Determine the (x, y) coordinate at the center of the cell enclosing the given text.  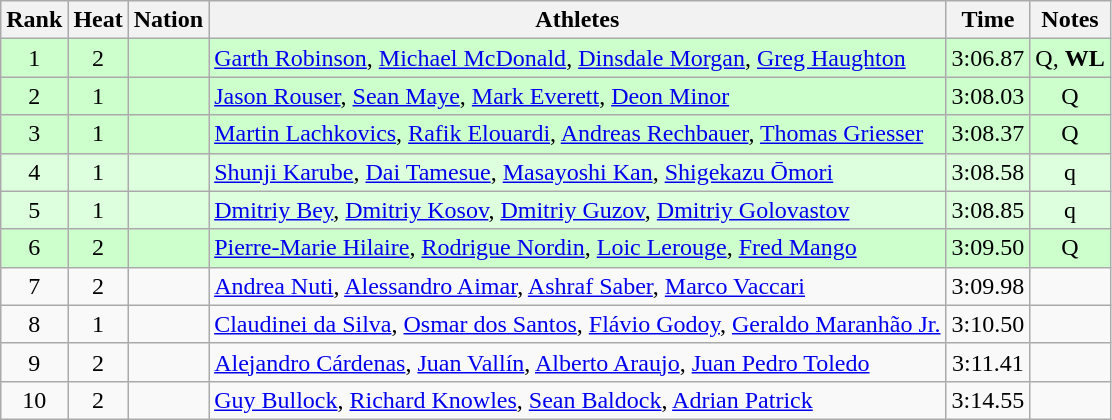
3:10.50 (988, 324)
Notes (1070, 20)
3:09.98 (988, 286)
Alejandro Cárdenas, Juan Vallín, Alberto Araujo, Juan Pedro Toledo (578, 362)
5 (34, 210)
3:06.87 (988, 58)
Martin Lachkovics, Rafik Elouardi, Andreas Rechbauer, Thomas Griesser (578, 134)
3:09.50 (988, 248)
Shunji Karube, Dai Tamesue, Masayoshi Kan, Shigekazu Ōmori (578, 172)
Andrea Nuti, Alessandro Aimar, Ashraf Saber, Marco Vaccari (578, 286)
Time (988, 20)
3:08.85 (988, 210)
3:11.41 (988, 362)
Jason Rouser, Sean Maye, Mark Everett, Deon Minor (578, 96)
10 (34, 400)
7 (34, 286)
9 (34, 362)
Claudinei da Silva, Osmar dos Santos, Flávio Godoy, Geraldo Maranhão Jr. (578, 324)
Garth Robinson, Michael McDonald, Dinsdale Morgan, Greg Haughton (578, 58)
4 (34, 172)
8 (34, 324)
3:08.37 (988, 134)
3:08.03 (988, 96)
6 (34, 248)
Athletes (578, 20)
3:08.58 (988, 172)
3 (34, 134)
Nation (168, 20)
Pierre-Marie Hilaire, Rodrigue Nordin, Loic Lerouge, Fred Mango (578, 248)
Q, WL (1070, 58)
Dmitriy Bey, Dmitriy Kosov, Dmitriy Guzov, Dmitriy Golovastov (578, 210)
Rank (34, 20)
Guy Bullock, Richard Knowles, Sean Baldock, Adrian Patrick (578, 400)
Heat (98, 20)
3:14.55 (988, 400)
